Output the [X, Y] coordinate of the center of the cell containing the given text.  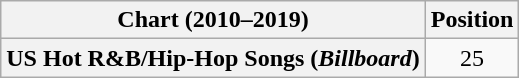
25 [472, 58]
US Hot R&B/Hip-Hop Songs (Billboard) [213, 58]
Chart (2010–2019) [213, 20]
Position [472, 20]
